For the text-containing cell, return its midpoint in [X, Y] coordinate format. 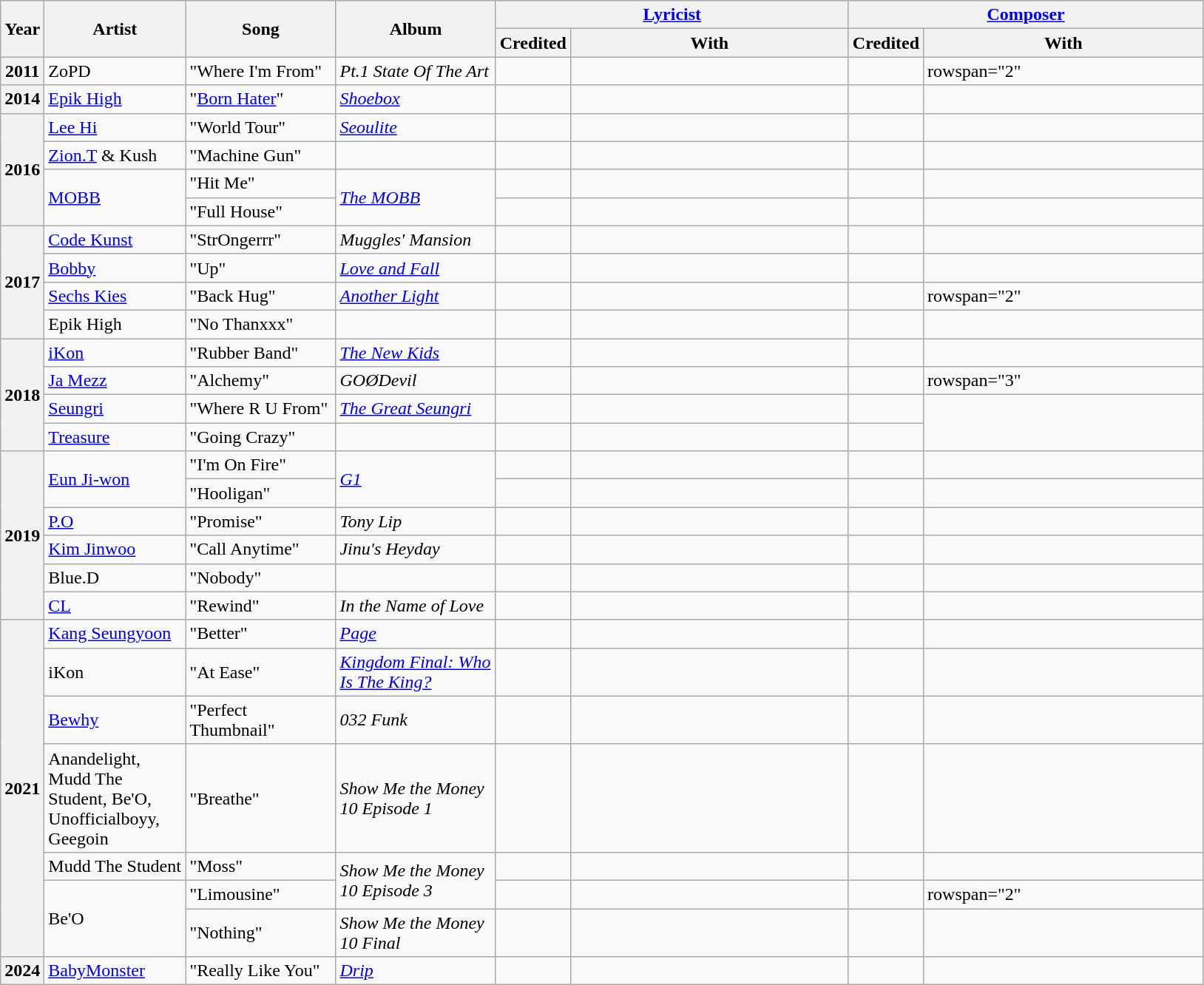
Composer [1026, 15]
"Machine Gun" [260, 155]
Album [416, 29]
2016 [22, 169]
Jinu's Heyday [416, 549]
Kingdom Final: Who Is The King? [416, 671]
"Promise" [260, 521]
2021 [22, 788]
Muggles' Mansion [416, 240]
Treasure [115, 437]
Code Kunst [115, 240]
Another Light [416, 296]
Tony Lip [416, 521]
"StrOngerrr" [260, 240]
Artist [115, 29]
In the Name of Love [416, 606]
Blue.D [115, 578]
G1 [416, 479]
Ja Mezz [115, 381]
Pt.1 State Of The Art [416, 71]
"Full House" [260, 211]
Lyricist [672, 15]
"Where I'm From" [260, 71]
"Perfect Thumbnail" [260, 720]
Eun Ji-won [115, 479]
"World Tour" [260, 127]
ZoPD [115, 71]
"Going Crazy" [260, 437]
"Moss" [260, 866]
Lee Hi [115, 127]
GOØDevil [416, 381]
"Nothing" [260, 932]
Kim Jinwoo [115, 549]
032 Funk [416, 720]
"Really Like You" [260, 971]
"Back Hug" [260, 296]
"No Thanxxx" [260, 324]
Seungri [115, 409]
"Alchemy" [260, 381]
Be'O [115, 918]
Bewhy [115, 720]
Show Me the Money 10 Episode 3 [416, 880]
2018 [22, 395]
Seoulite [416, 127]
Year [22, 29]
BabyMonster [115, 971]
2024 [22, 971]
"Call Anytime" [260, 549]
Bobby [115, 268]
"Rubber Band" [260, 353]
P.O [115, 521]
"At Ease" [260, 671]
The MOBB [416, 197]
Shoebox [416, 99]
Sechs Kies [115, 296]
2017 [22, 282]
"Better" [260, 634]
Love and Fall [416, 268]
CL [115, 606]
The New Kids [416, 353]
Song [260, 29]
Kang Seungyoon [115, 634]
"Rewind" [260, 606]
"Up" [260, 268]
"Where R U From" [260, 409]
"Hit Me" [260, 183]
2011 [22, 71]
The Great Seungri [416, 409]
"Breathe" [260, 798]
"Born Hater" [260, 99]
Page [416, 634]
Zion.T & Kush [115, 155]
2019 [22, 535]
Show Me the Money 10 Episode 1 [416, 798]
"Nobody" [260, 578]
rowspan="3" [1063, 381]
2014 [22, 99]
"Hooligan" [260, 493]
Anandelight, Mudd The Student, Be'O, Unofficialboyy, Geegoin [115, 798]
Show Me the Money 10 Final [416, 932]
"Limousine" [260, 894]
MOBB [115, 197]
Drip [416, 971]
"I'm On Fire" [260, 465]
Mudd The Student [115, 866]
